Search for the cell housing the specified text and yield its (x, y) center coordinate. 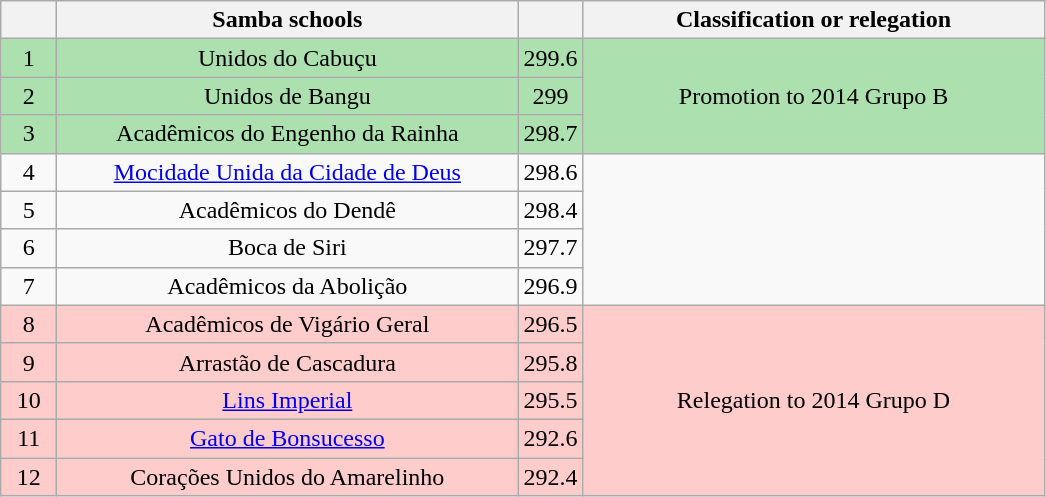
Unidos de Bangu (288, 96)
298.7 (550, 134)
299.6 (550, 58)
6 (29, 248)
Samba schools (288, 20)
11 (29, 438)
295.8 (550, 362)
Mocidade Unida da Cidade de Deus (288, 172)
Acadêmicos de Vigário Geral (288, 324)
299 (550, 96)
297.7 (550, 248)
Arrastão de Cascadura (288, 362)
9 (29, 362)
295.5 (550, 400)
Promotion to 2014 Grupo B (814, 96)
12 (29, 477)
296.9 (550, 286)
Boca de Siri (288, 248)
Lins Imperial (288, 400)
Classification or relegation (814, 20)
Acadêmicos da Abolição (288, 286)
7 (29, 286)
Acadêmicos do Dendê (288, 210)
292.4 (550, 477)
298.4 (550, 210)
1 (29, 58)
Acadêmicos do Engenho da Rainha (288, 134)
2 (29, 96)
292.6 (550, 438)
296.5 (550, 324)
Relegation to 2014 Grupo D (814, 400)
8 (29, 324)
5 (29, 210)
10 (29, 400)
298.6 (550, 172)
4 (29, 172)
Corações Unidos do Amarelinho (288, 477)
Unidos do Cabuçu (288, 58)
3 (29, 134)
Gato de Bonsucesso (288, 438)
